Pinpoint the cell where the given text exists, returning its (X, Y) midpoint coordinate. 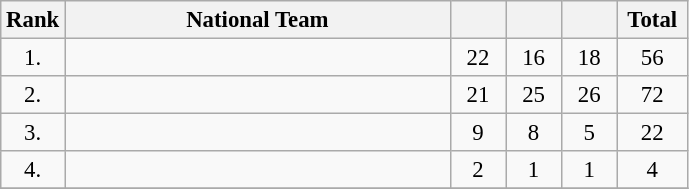
16 (534, 58)
5 (589, 133)
9 (478, 133)
National Team (258, 20)
Total (652, 20)
26 (589, 95)
2 (478, 170)
8 (534, 133)
2. (33, 95)
21 (478, 95)
4 (652, 170)
72 (652, 95)
1. (33, 58)
25 (534, 95)
56 (652, 58)
3. (33, 133)
4. (33, 170)
18 (589, 58)
Rank (33, 20)
